Output the [x, y] coordinate of the center of the cell containing the given text.  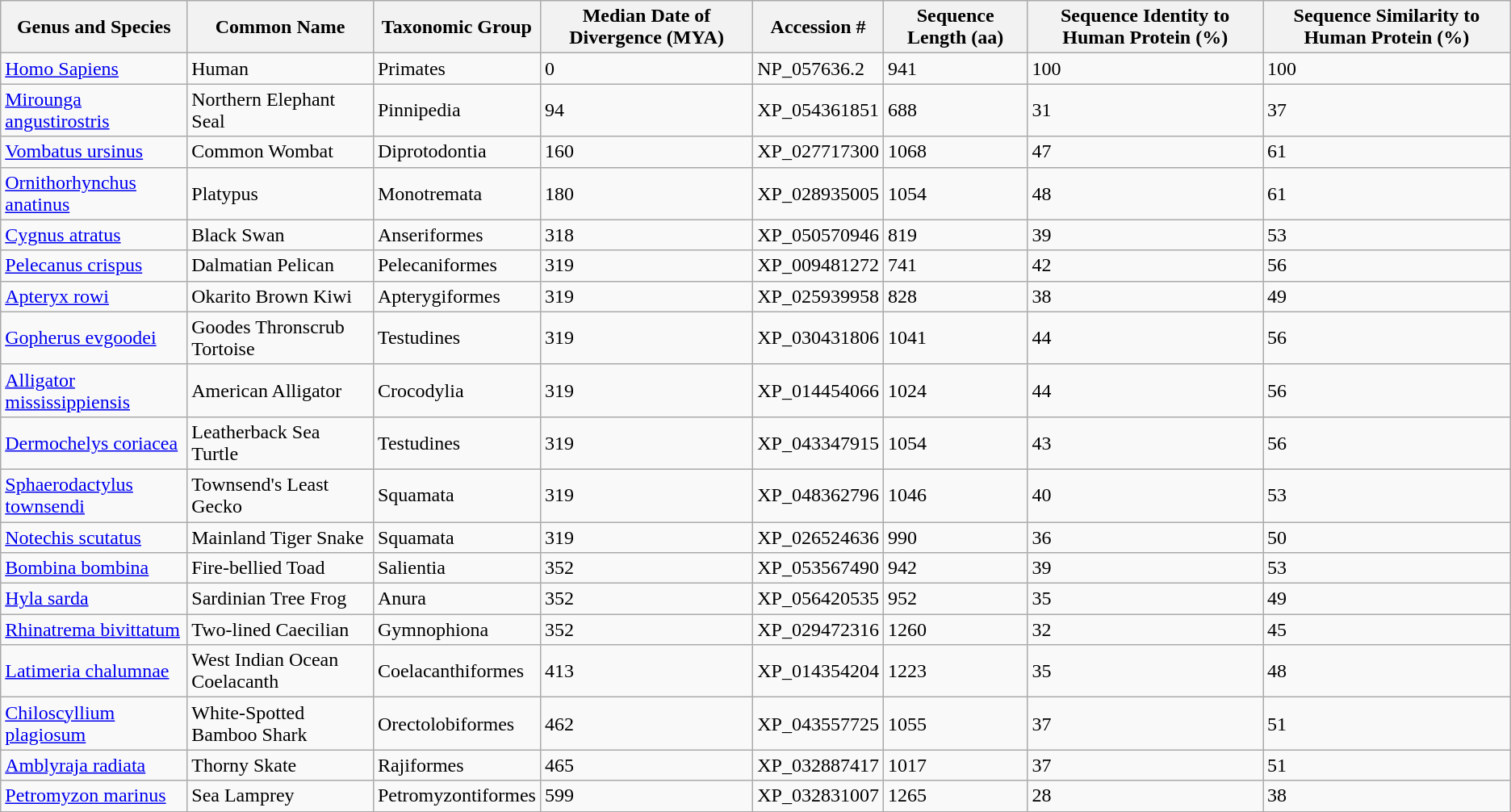
Goodes Thronscrub Tortoise [281, 337]
XP_030431806 [818, 337]
47 [1145, 152]
XP_032887417 [818, 765]
Dalmatian Pelican [281, 266]
Sea Lamprey [281, 796]
Black Swan [281, 235]
Petromyzon marinus [94, 796]
1024 [955, 391]
Common Wombat [281, 152]
Apteryx rowi [94, 296]
Gopherus evgoodei [94, 337]
Fire-bellied Toad [281, 568]
Pinnipedia [457, 110]
Sequence Identity to Human Protein (%) [1145, 27]
599 [646, 796]
942 [955, 568]
1046 [955, 496]
XP_025939958 [818, 296]
Human [281, 69]
Accession # [818, 27]
1055 [955, 723]
28 [1145, 796]
819 [955, 235]
Orectolobiformes [457, 723]
413 [646, 672]
1223 [955, 672]
Thorny Skate [281, 765]
40 [1145, 496]
XP_009481272 [818, 266]
Salientia [457, 568]
XP_028935005 [818, 194]
1265 [955, 796]
Petromyzontiformes [457, 796]
Apterygiformes [457, 296]
462 [646, 723]
Median Date of Divergence (MYA) [646, 27]
Sequence Length (aa) [955, 27]
Leatherback Sea Turtle [281, 442]
Sphaerodactylus townsendi [94, 496]
XP_029472316 [818, 630]
31 [1145, 110]
1041 [955, 337]
Bombina bombina [94, 568]
Latimeria chalumnae [94, 672]
180 [646, 194]
36 [1145, 537]
45 [1387, 630]
42 [1145, 266]
Mainland Tiger Snake [281, 537]
952 [955, 599]
XP_043347915 [818, 442]
Amblyraja radiata [94, 765]
Townsend's Least Gecko [281, 496]
Northern Elephant Seal [281, 110]
Sardinian Tree Frog [281, 599]
Rhinatrema bivittatum [94, 630]
Vombatus ursinus [94, 152]
Notechis scutatus [94, 537]
Ornithorhynchus anatinus [94, 194]
XP_056420535 [818, 599]
94 [646, 110]
Primates [457, 69]
318 [646, 235]
Dermochelys coriacea [94, 442]
Cygnus atratus [94, 235]
XP_026524636 [818, 537]
1260 [955, 630]
Taxonomic Group [457, 27]
Crocodylia [457, 391]
990 [955, 537]
Alligator mississippiensis [94, 391]
White-Spotted Bamboo Shark [281, 723]
465 [646, 765]
XP_032831007 [818, 796]
0 [646, 69]
XP_027717300 [818, 152]
688 [955, 110]
43 [1145, 442]
XP_053567490 [818, 568]
Mirounga angustirostris [94, 110]
Platypus [281, 194]
741 [955, 266]
XP_043557725 [818, 723]
1017 [955, 765]
Coelacanthiformes [457, 672]
1068 [955, 152]
160 [646, 152]
Diprotodontia [457, 152]
XP_048362796 [818, 496]
Homo Sapiens [94, 69]
Common Name [281, 27]
32 [1145, 630]
Gymnophiona [457, 630]
Hyla sarda [94, 599]
XP_050570946 [818, 235]
Okarito Brown Kiwi [281, 296]
XP_054361851 [818, 110]
Two-lined Caecilian [281, 630]
Anseriformes [457, 235]
Anura [457, 599]
Genus and Species [94, 27]
NP_057636.2 [818, 69]
Sequence Similarity to Human Protein (%) [1387, 27]
Chiloscyllium plagiosum [94, 723]
XP_014454066 [818, 391]
828 [955, 296]
Pelecaniformes [457, 266]
941 [955, 69]
Pelecanus crispus [94, 266]
Monotremata [457, 194]
West Indian Ocean Coelacanth [281, 672]
American Alligator [281, 391]
XP_014354204 [818, 672]
Rajiformes [457, 765]
50 [1387, 537]
